Search for the cell housing the specified text and yield its (x, y) center coordinate. 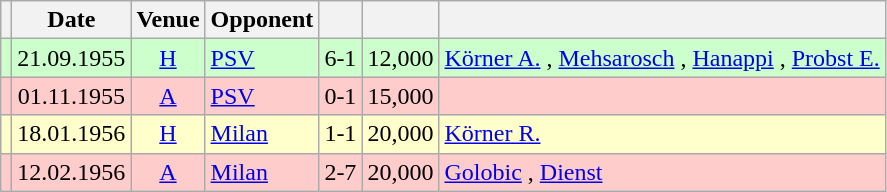
0-1 (340, 96)
Körner A. , Mehsarosch , Hanappi , Probst E. (662, 58)
Date (72, 20)
12,000 (400, 58)
21.09.1955 (72, 58)
Opponent (262, 20)
12.02.1956 (72, 172)
Golobic , Dienst (662, 172)
6-1 (340, 58)
Venue (168, 20)
15,000 (400, 96)
1-1 (340, 134)
18.01.1956 (72, 134)
Körner R. (662, 134)
01.11.1955 (72, 96)
2-7 (340, 172)
